Return (x, y) of the center of cell containing provided text 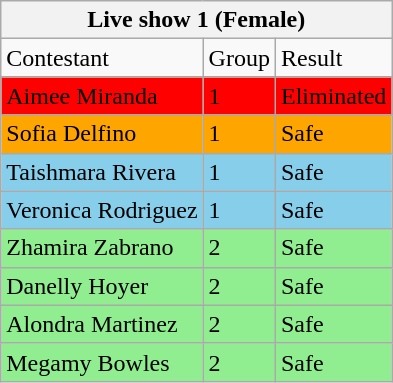
Result (333, 58)
Live show 1 (Female) (196, 20)
Contestant (102, 58)
Alondra Martinez (102, 324)
Megamy Bowles (102, 362)
Zhamira Zabrano (102, 248)
Group (239, 58)
Aimee Miranda (102, 96)
Eliminated (333, 96)
Taishmara Rivera (102, 172)
Sofia Delfino (102, 134)
Veronica Rodriguez (102, 210)
Danelly Hoyer (102, 286)
